Pinpoint the cell where the given text exists, returning its [X, Y] midpoint coordinate. 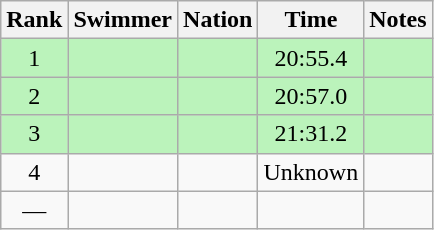
2 [34, 96]
20:57.0 [311, 96]
4 [34, 172]
Rank [34, 20]
Unknown [311, 172]
1 [34, 58]
Nation [218, 20]
Notes [398, 20]
3 [34, 134]
Swimmer [123, 20]
Time [311, 20]
20:55.4 [311, 58]
21:31.2 [311, 134]
— [34, 210]
